Search for the cell housing the specified text and yield its (X, Y) center coordinate. 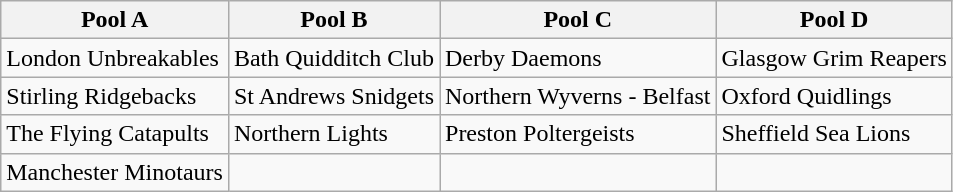
Stirling Ridgebacks (115, 96)
Pool B (334, 20)
St Andrews Snidgets (334, 96)
Northern Lights (334, 134)
London Unbreakables (115, 58)
Pool A (115, 20)
Pool C (578, 20)
Derby Daemons (578, 58)
Glasgow Grim Reapers (834, 58)
Sheffield Sea Lions (834, 134)
Manchester Minotaurs (115, 172)
Northern Wyverns - Belfast (578, 96)
Oxford Quidlings (834, 96)
The Flying Catapults (115, 134)
Preston Poltergeists (578, 134)
Pool D (834, 20)
Bath Quidditch Club (334, 58)
